Extract the (x, y) coordinate from the center of the cell holding the provided text.  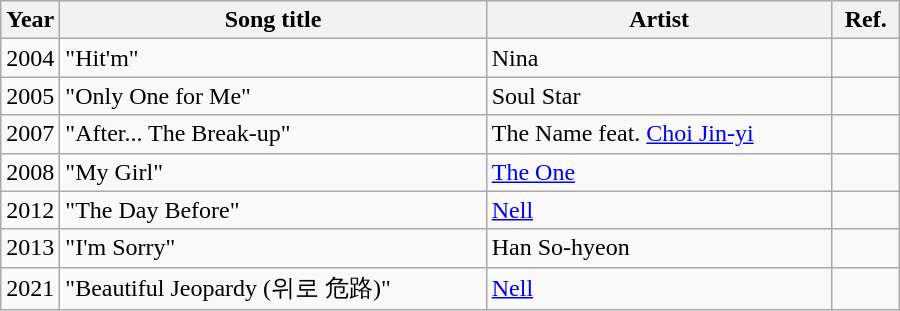
"I'm Sorry" (273, 248)
"Beautiful Jeopardy (위로 危路)" (273, 288)
2007 (30, 134)
Artist (659, 20)
"My Girl" (273, 172)
Year (30, 20)
2004 (30, 58)
The Name feat. Choi Jin-yi (659, 134)
2013 (30, 248)
"After... The Break-up" (273, 134)
2021 (30, 288)
2012 (30, 210)
Song title (273, 20)
Han So-hyeon (659, 248)
2008 (30, 172)
2005 (30, 96)
The One (659, 172)
Soul Star (659, 96)
Ref. (866, 20)
"The Day Before" (273, 210)
"Hit'm" (273, 58)
"Only One for Me" (273, 96)
Nina (659, 58)
